Return the [x, y] coordinate for the center point of the cell that contains the specified text.  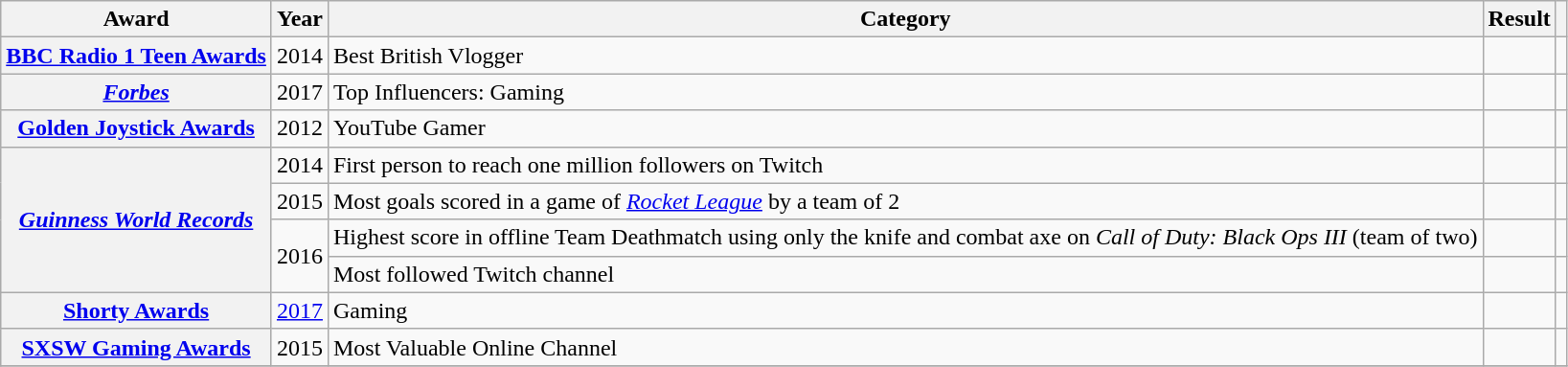
Golden Joystick Awards [136, 128]
Guinness World Records [136, 219]
Best British Vlogger [905, 56]
Most followed Twitch channel [905, 274]
Top Influencers: Gaming [905, 92]
2016 [299, 256]
Year [299, 19]
Most goals scored in a game of Rocket League by a team of 2 [905, 201]
Result [1519, 19]
Category [905, 19]
First person to reach one million followers on Twitch [905, 165]
2012 [299, 128]
YouTube Gamer [905, 128]
Forbes [136, 92]
Most Valuable Online Channel [905, 347]
BBC Radio 1 Teen Awards [136, 56]
Highest score in offline Team Deathmatch using only the knife and combat axe on Call of Duty: Black Ops III (team of two) [905, 238]
Gaming [905, 310]
Shorty Awards [136, 310]
Award [136, 19]
SXSW Gaming Awards [136, 347]
